Locate the cell with the specified text and output its (x, y) center coordinate. 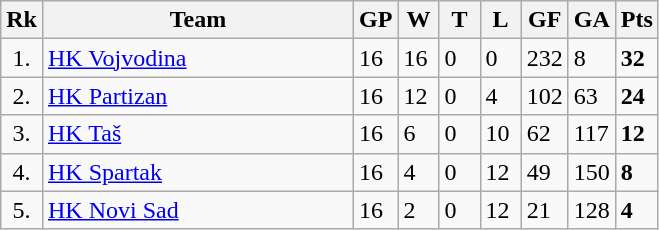
1. (22, 58)
T (460, 20)
GA (592, 20)
232 (544, 58)
24 (636, 96)
49 (544, 172)
3. (22, 134)
HK Spartak (198, 172)
21 (544, 210)
HK Partizan (198, 96)
Team (198, 20)
5. (22, 210)
L (500, 20)
Pts (636, 20)
GP (376, 20)
2. (22, 96)
62 (544, 134)
GF (544, 20)
HK Taš (198, 134)
10 (500, 134)
W (418, 20)
2 (418, 210)
HK Novi Sad (198, 210)
6 (418, 134)
128 (592, 210)
Rk (22, 20)
4. (22, 172)
117 (592, 134)
102 (544, 96)
150 (592, 172)
HK Vojvodina (198, 58)
63 (592, 96)
32 (636, 58)
